Provide the (X, Y) coordinate of the cell's center where the given text is located.  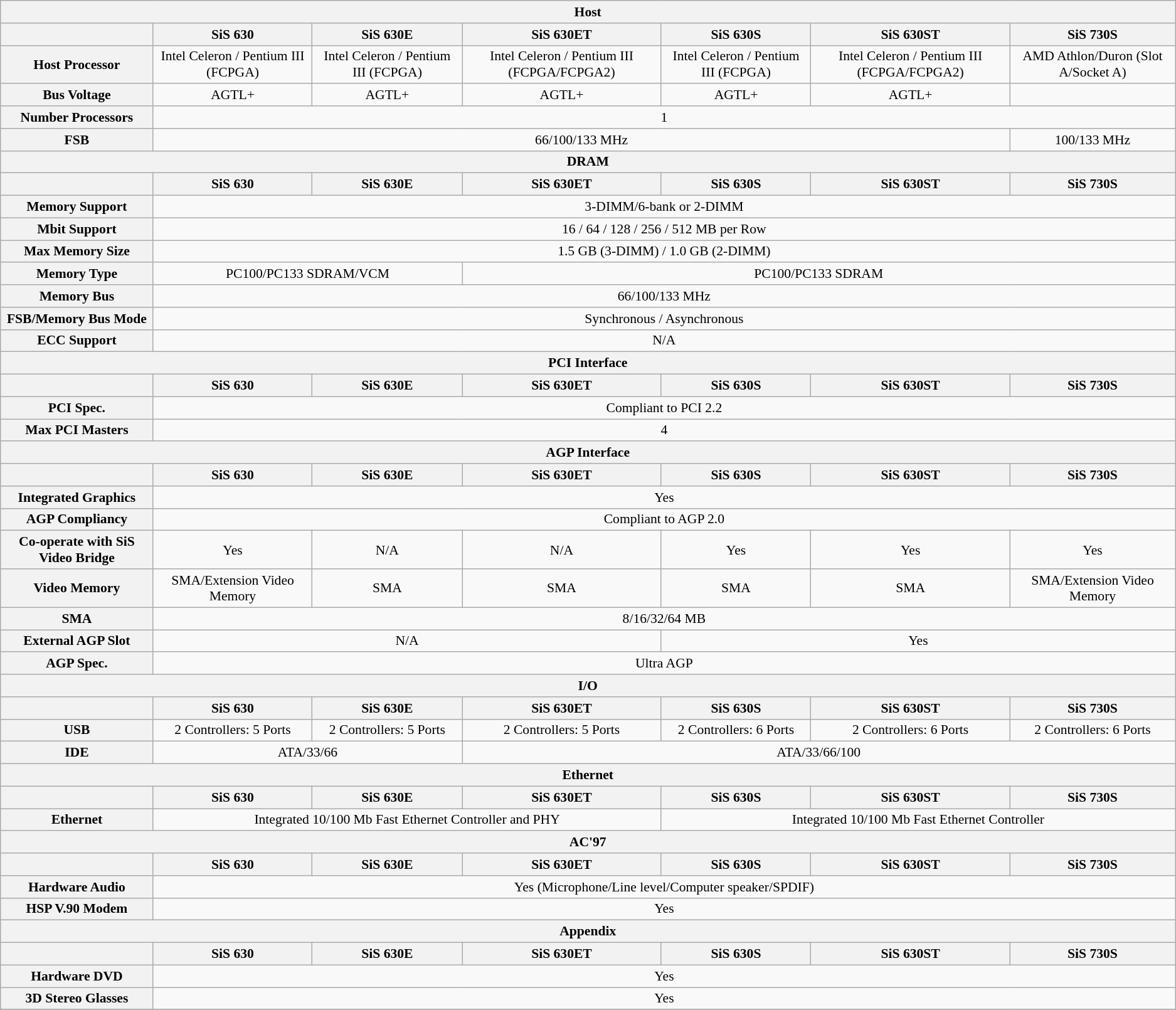
Integrated 10/100 Mb Fast Ethernet Controller and PHY (407, 820)
Compliant to AGP 2.0 (664, 519)
ATA/33/66 (307, 753)
I/O (588, 686)
AGP Interface (588, 453)
DRAM (588, 162)
Ultra AGP (664, 664)
PC100/PC133 SDRAM (819, 274)
3D Stereo Glasses (77, 999)
Max Memory Size (77, 252)
3-DIMM/6-bank or 2-DIMM (664, 207)
Hardware Audio (77, 887)
External AGP Slot (77, 641)
Mbit Support (77, 229)
Yes (Microphone/Line level/Computer speaker/SPDIF) (664, 887)
IDE (77, 753)
FSB (77, 140)
USB (77, 730)
Video Memory (77, 588)
100/133 MHz (1093, 140)
Bus Voltage (77, 95)
HSP V.90 Modem (77, 909)
Integrated Graphics (77, 497)
1 (664, 117)
Host (588, 12)
Appendix (588, 932)
PCI Interface (588, 363)
AC'97 (588, 843)
Memory Type (77, 274)
Compliant to PCI 2.2 (664, 408)
Max PCI Masters (77, 430)
Memory Support (77, 207)
Co-operate with SiS Video Bridge (77, 550)
Integrated 10/100 Mb Fast Ethernet Controller (918, 820)
ATA/33/66/100 (819, 753)
8/16/32/64 MB (664, 619)
Hardware DVD (77, 976)
1.5 GB (3-DIMM) / 1.0 GB (2-DIMM) (664, 252)
Synchronous / Asynchronous (664, 319)
Host Processor (77, 64)
4 (664, 430)
AGP Spec. (77, 664)
AMD Athlon/Duron (Slot A/Socket A) (1093, 64)
16 / 64 / 128 / 256 / 512 MB per Row (664, 229)
PCI Spec. (77, 408)
ECC Support (77, 341)
FSB/Memory Bus Mode (77, 319)
Memory Bus (77, 296)
Number Processors (77, 117)
PC100/PC133 SDRAM/VCM (307, 274)
AGP Compliancy (77, 519)
